Capture the cell that displays the provided text and extract its [x, y] central coordinate. 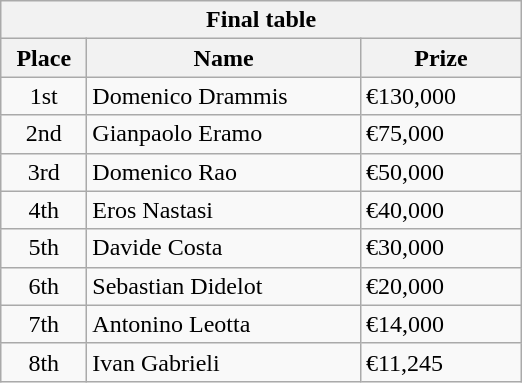
6th [44, 286]
Ivan Gabrieli [224, 362]
€20,000 [440, 286]
2nd [44, 134]
Domenico Drammis [224, 96]
Antonino Leotta [224, 324]
Prize [440, 58]
Name [224, 58]
Davide Costa [224, 248]
Eros Nastasi [224, 210]
€14,000 [440, 324]
€50,000 [440, 172]
€40,000 [440, 210]
Sebastian Didelot [224, 286]
8th [44, 362]
7th [44, 324]
Gianpaolo Eramo [224, 134]
3rd [44, 172]
€75,000 [440, 134]
Domenico Rao [224, 172]
Final table [262, 20]
5th [44, 248]
Place [44, 58]
€11,245 [440, 362]
4th [44, 210]
€30,000 [440, 248]
1st [44, 96]
€130,000 [440, 96]
